Search for the cell housing the specified text and yield its (x, y) center coordinate. 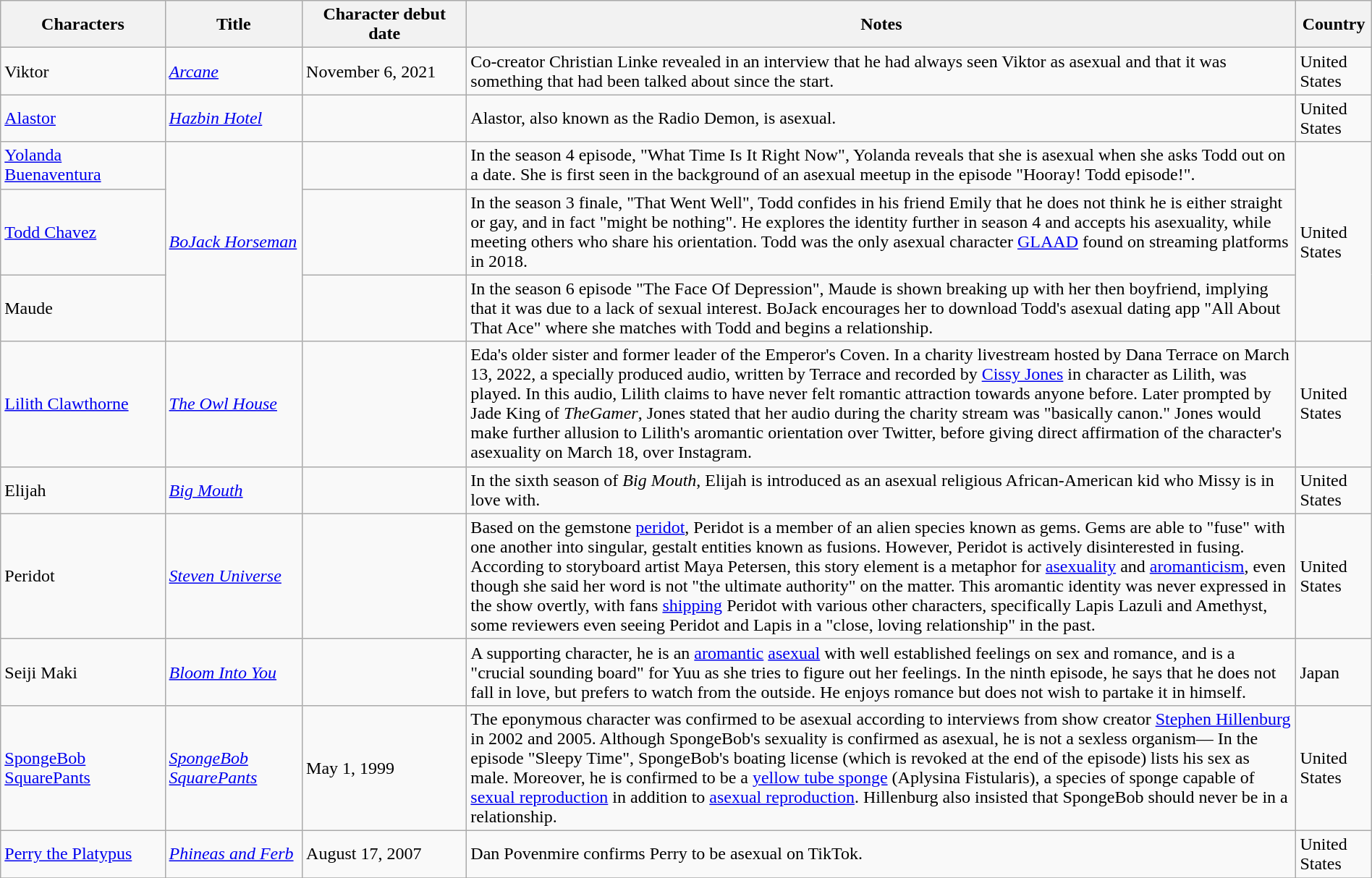
The Owl House (233, 404)
Yolanda Buenaventura (82, 165)
Character debut date (385, 25)
In the sixth season of Big Mouth, Elijah is introduced as an asexual religious African-American kid who Missy is in love with. (881, 490)
Big Mouth (233, 490)
Title (233, 25)
Steven Universe (233, 576)
Notes (881, 25)
Phineas and Ferb (233, 853)
Hazbin Hotel (233, 119)
Seiji Maki (82, 672)
Alastor, also known as the Radio Demon, is asexual. (881, 119)
BoJack Horseman (233, 242)
August 17, 2007 (385, 853)
Country (1334, 25)
Japan (1334, 672)
Viktor (82, 71)
Elijah (82, 490)
Arcane (233, 71)
May 1, 1999 (385, 768)
November 6, 2021 (385, 71)
Lilith Clawthorne (82, 404)
Bloom Into You (233, 672)
Peridot (82, 576)
Alastor (82, 119)
Perry the Platypus (82, 853)
Characters (82, 25)
Maude (82, 308)
Todd Chavez (82, 231)
Dan Povenmire confirms Perry to be asexual on TikTok. (881, 853)
